From the cell containing the given text, extract its center point as [X, Y] coordinate. 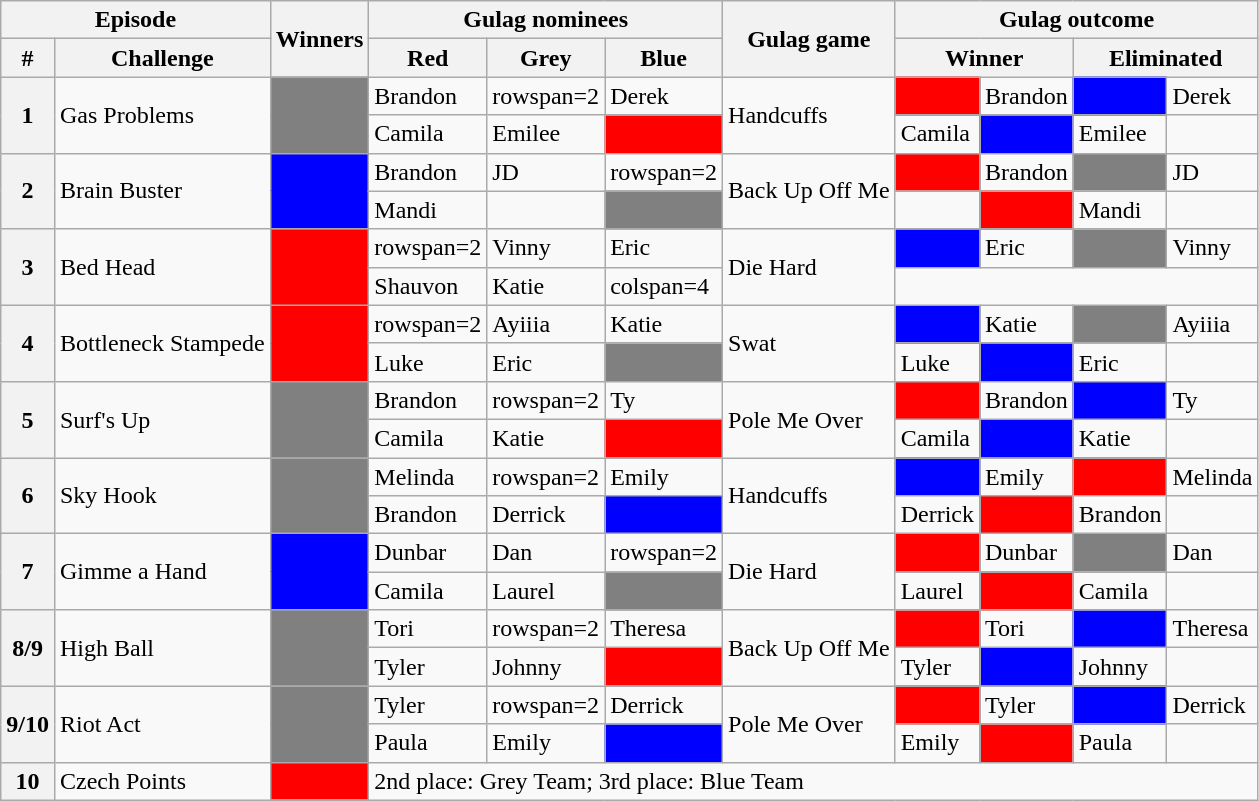
Shauvon [428, 286]
1 [28, 115]
Gulag game [810, 39]
3 [28, 267]
Gas Problems [162, 115]
Episode [136, 20]
Red [428, 58]
colspan=4 [664, 286]
Gulag outcome [1076, 20]
5 [28, 419]
4 [28, 343]
2 [28, 191]
Challenge [162, 58]
Surf's Up [162, 419]
Bed Head [162, 267]
High Ball [162, 648]
Czech Points [162, 781]
2nd place: Grey Team; 3rd place: Blue Team [814, 781]
9/10 [28, 724]
Eliminated [1166, 58]
Swat [810, 343]
Brain Buster [162, 191]
Gimme a Hand [162, 572]
Blue [664, 58]
6 [28, 496]
Bottleneck Stampede [162, 343]
Gulag nominees [546, 20]
Winners [320, 39]
7 [28, 572]
Grey [546, 58]
10 [28, 781]
# [28, 58]
8/9 [28, 648]
Sky Hook [162, 496]
Winner [984, 58]
Riot Act [162, 724]
